Detect which cell encompasses the target text, then output its [x, y] center coordinate. 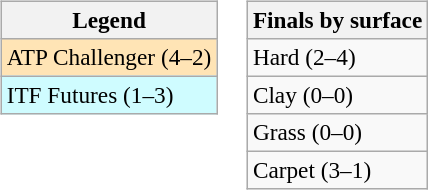
Grass (0–0) [337, 133]
ATP Challenger (4–2) [108, 57]
ITF Futures (1–3) [108, 95]
Hard (2–4) [337, 57]
Legend [108, 20]
Carpet (3–1) [337, 171]
Clay (0–0) [337, 95]
Finals by surface [337, 20]
